Output the (x, y) coordinate of the center of the cell containing the given text.  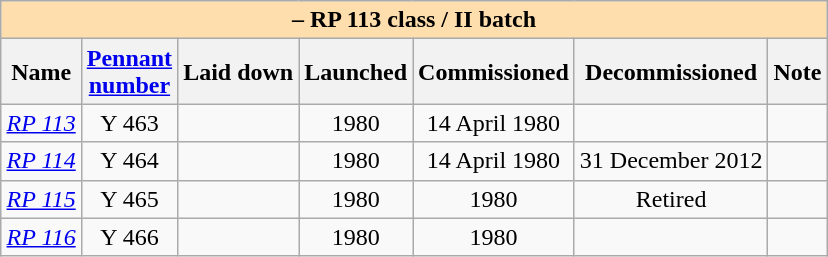
Name (41, 72)
RP 113 (41, 123)
RP 115 (41, 199)
Y 466 (129, 237)
RP 114 (41, 161)
Y 463 (129, 123)
Launched (356, 72)
Decommissioned (671, 72)
Laid down (238, 72)
Y 464 (129, 161)
Commissioned (494, 72)
Retired (671, 199)
Note (798, 72)
Y 465 (129, 199)
– RP 113 class / II batch (414, 20)
31 December 2012 (671, 161)
RP 116 (41, 237)
Pennantnumber (129, 72)
